Provide the (x, y) coordinate of the cell's center where the given text is located.  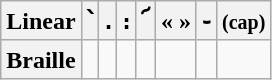
՝ (90, 21)
։ (126, 21)
« » (176, 21)
՜ (145, 21)
Linear (41, 21)
Braille (41, 59)
(cap) (244, 21)
֊ (206, 21)
․ (108, 21)
